Detect which cell encompasses the target text, then output its [X, Y] center coordinate. 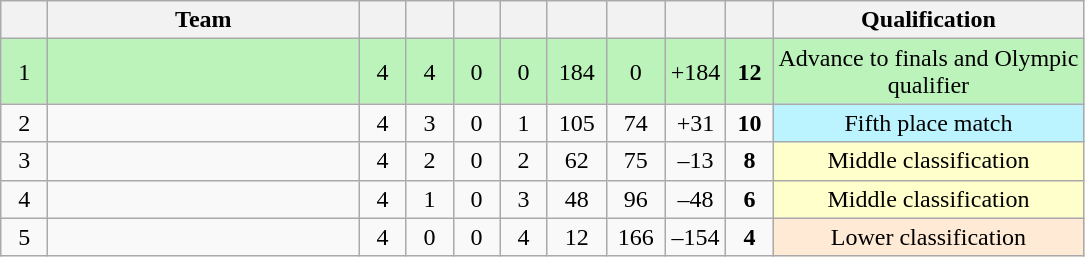
48 [576, 199]
+31 [696, 123]
96 [636, 199]
Lower classification [928, 237]
62 [576, 161]
74 [636, 123]
Advance to finals and Olympic qualifier [928, 72]
8 [750, 161]
–154 [696, 237]
105 [576, 123]
Fifth place match [928, 123]
–13 [696, 161]
166 [636, 237]
5 [24, 237]
184 [576, 72]
Qualification [928, 20]
Team [204, 20]
6 [750, 199]
+184 [696, 72]
–48 [696, 199]
75 [636, 161]
10 [750, 123]
